Return [X, Y] of the center of cell containing provided text 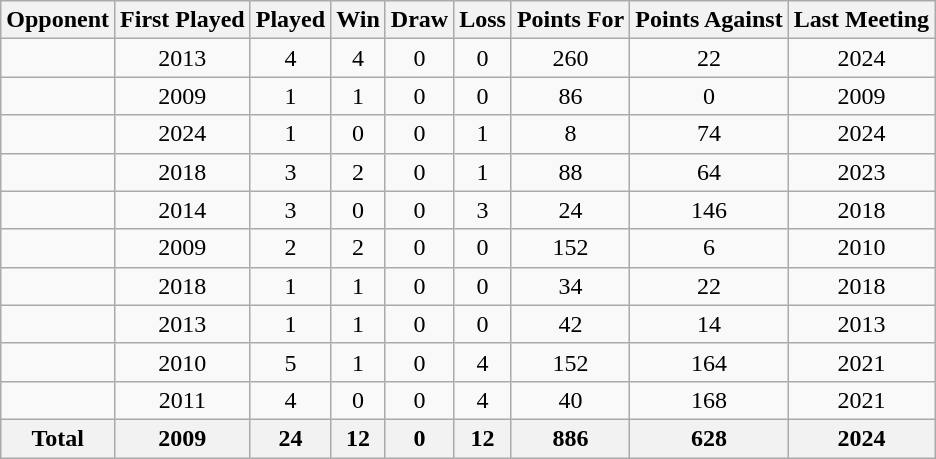
86 [570, 96]
74 [709, 134]
14 [709, 324]
Win [358, 20]
34 [570, 286]
First Played [183, 20]
40 [570, 400]
168 [709, 400]
164 [709, 362]
2011 [183, 400]
Points For [570, 20]
Draw [419, 20]
628 [709, 438]
5 [290, 362]
Total [58, 438]
Points Against [709, 20]
6 [709, 248]
Last Meeting [861, 20]
42 [570, 324]
2023 [861, 172]
Loss [483, 20]
8 [570, 134]
260 [570, 58]
88 [570, 172]
Played [290, 20]
886 [570, 438]
64 [709, 172]
Opponent [58, 20]
146 [709, 210]
2014 [183, 210]
